Capture the cell that displays the provided text and extract its [x, y] central coordinate. 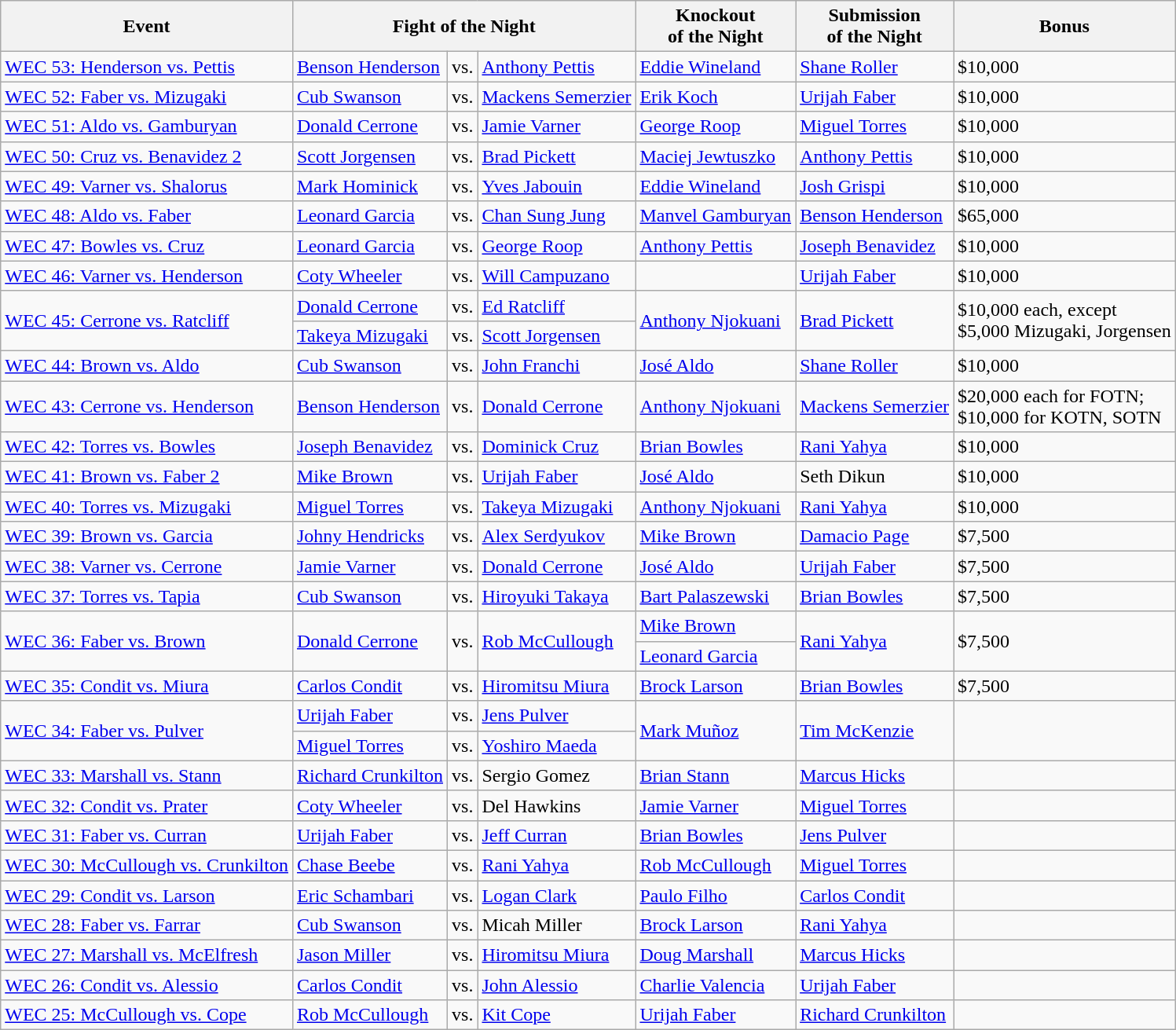
WEC 46: Varner vs. Henderson [147, 276]
WEC 25: McCullough vs. Cope [147, 1015]
Seth Dikun [875, 477]
WEC 44: Brown vs. Aldo [147, 365]
Erik Koch [716, 97]
WEC 32: Condit vs. Prater [147, 805]
Bonus [1065, 27]
WEC 47: Bowles vs. Cruz [147, 246]
Manvel Gamburyan [716, 216]
Eric Schambari [369, 895]
Dominick Cruz [556, 447]
Brian Stann [716, 775]
WEC 45: Cerrone vs. Ratcliff [147, 321]
WEC 52: Faber vs. Mizugaki [147, 97]
WEC 29: Condit vs. Larson [147, 895]
Jason Miller [369, 955]
WEC 26: Condit vs. Alessio [147, 985]
Logan Clark [556, 895]
Yoshiro Maeda [556, 746]
Bart Palaszewski [716, 596]
WEC 31: Faber vs. Curran [147, 835]
Charlie Valencia [716, 985]
Alex Serdyukov [556, 537]
Doug Marshall [716, 955]
WEC 49: Varner vs. Shalorus [147, 186]
Mark Muñoz [716, 731]
Fight of the Night [463, 27]
WEC 53: Henderson vs. Pettis [147, 67]
Mark Hominick [369, 186]
WEC 33: Marshall vs. Stann [147, 775]
$65,000 [1065, 216]
Yves Jabouin [556, 186]
Will Campuzano [556, 276]
Josh Grispi [875, 186]
John Alessio [556, 985]
WEC 34: Faber vs. Pulver [147, 731]
WEC 35: Condit vs. Miura [147, 686]
Maciej Jewtuszko [716, 156]
WEC 37: Torres vs. Tapia [147, 596]
WEC 30: McCullough vs. Crunkilton [147, 865]
WEC 48: Aldo vs. Faber [147, 216]
WEC 27: Marshall vs. McElfresh [147, 955]
$20,000 each for FOTN;$10,000 for KOTN, SOTN [1065, 405]
WEC 41: Brown vs. Faber 2 [147, 477]
Tim McKenzie [875, 731]
Jeff Curran [556, 835]
WEC 42: Torres vs. Bowles [147, 447]
WEC 50: Cruz vs. Benavidez 2 [147, 156]
WEC 28: Faber vs. Farrar [147, 926]
Ed Ratcliff [556, 306]
Event [147, 27]
Submissionof the Night [875, 27]
Chan Sung Jung [556, 216]
Chase Beebe [369, 865]
WEC 51: Aldo vs. Gamburyan [147, 126]
Micah Miller [556, 926]
Knockoutof the Night [716, 27]
John Franchi [556, 365]
WEC 39: Brown vs. Garcia [147, 537]
WEC 36: Faber vs. Brown [147, 641]
Johny Hendricks [369, 537]
Del Hawkins [556, 805]
WEC 43: Cerrone vs. Henderson [147, 405]
Damacio Page [875, 537]
$10,000 each, except$5,000 Mizugaki, Jorgensen [1065, 321]
Hiroyuki Takaya [556, 596]
Sergio Gomez [556, 775]
Kit Cope [556, 1015]
WEC 38: Varner vs. Cerrone [147, 566]
Paulo Filho [716, 895]
WEC 40: Torres vs. Mizugaki [147, 507]
